Output the (X, Y) coordinate of the center of the cell containing the given text.  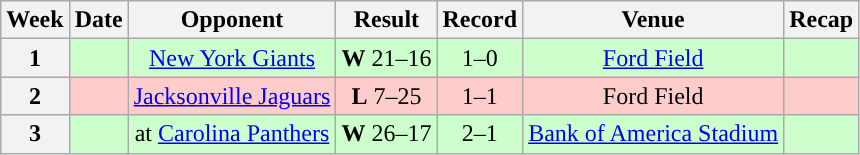
3 (35, 134)
Bank of America Stadium (654, 134)
W 26–17 (386, 134)
Recap (822, 20)
1–1 (480, 96)
L 7–25 (386, 96)
Week (35, 20)
at Carolina Panthers (232, 134)
Result (386, 20)
2–1 (480, 134)
Jacksonville Jaguars (232, 96)
W 21–16 (386, 58)
1–0 (480, 58)
Opponent (232, 20)
New York Giants (232, 58)
Venue (654, 20)
Record (480, 20)
2 (35, 96)
Date (98, 20)
1 (35, 58)
